Capture the cell that displays the provided text and extract its [X, Y] central coordinate. 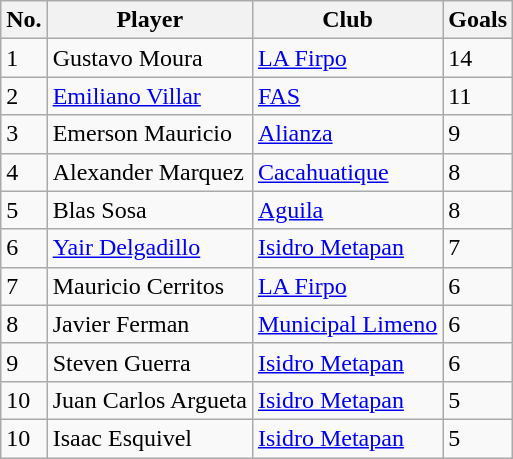
Aguila [347, 210]
1 [24, 58]
2 [24, 96]
Yair Delgadillo [150, 248]
Alexander Marquez [150, 172]
14 [478, 58]
Javier Ferman [150, 324]
Emiliano Villar [150, 96]
Cacahuatique [347, 172]
4 [24, 172]
Blas Sosa [150, 210]
Player [150, 20]
Alianza [347, 134]
Mauricio Cerritos [150, 286]
Goals [478, 20]
Steven Guerra [150, 362]
3 [24, 134]
Municipal Limeno [347, 324]
Emerson Mauricio [150, 134]
No. [24, 20]
FAS [347, 96]
11 [478, 96]
Gustavo Moura [150, 58]
Club [347, 20]
Juan Carlos Argueta [150, 400]
Isaac Esquivel [150, 438]
